Determine the [X, Y] coordinate at the center of the cell enclosing the given text.  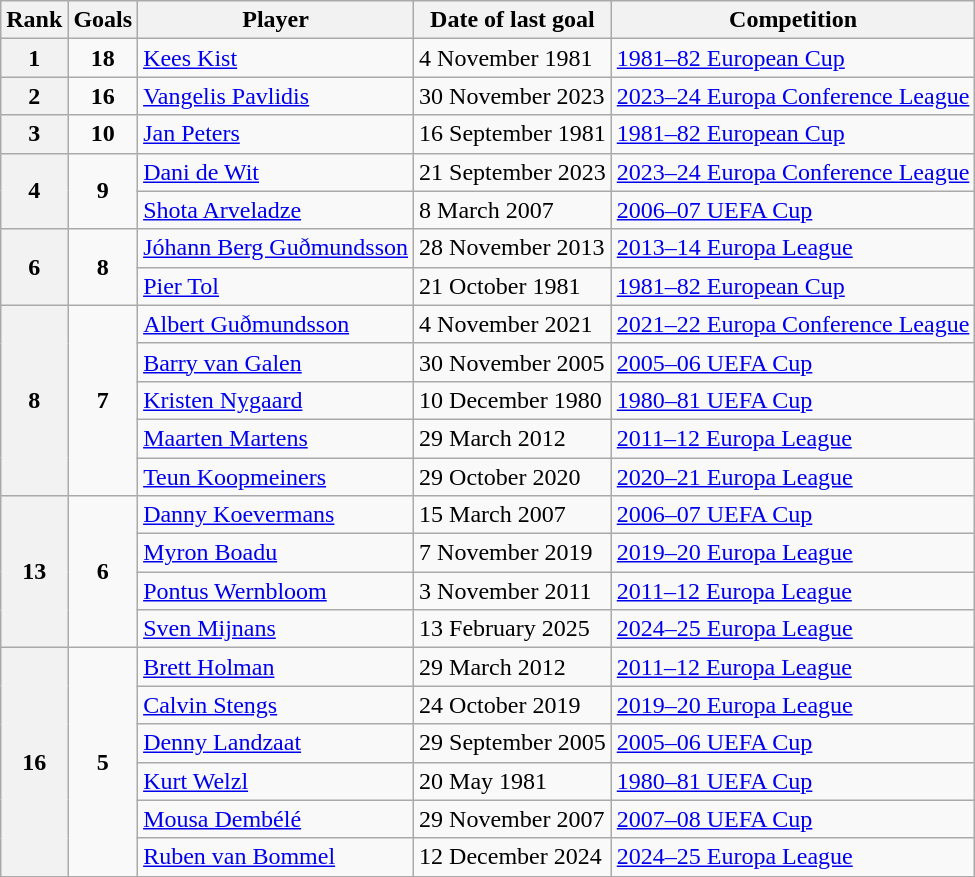
Myron Boadu [276, 553]
Mousa Dembélé [276, 819]
Player [276, 20]
30 November 2023 [513, 96]
Vangelis Pavlidis [276, 96]
29 October 2020 [513, 477]
Competition [793, 20]
12 December 2024 [513, 857]
Maarten Martens [276, 438]
Date of last goal [513, 20]
Jan Peters [276, 134]
Pier Tol [276, 286]
Teun Koopmeiners [276, 477]
4 November 1981 [513, 58]
16 September 1981 [513, 134]
Denny Landzaat [276, 743]
28 November 2013 [513, 248]
13 February 2025 [513, 629]
Rank [34, 20]
29 November 2007 [513, 819]
18 [103, 58]
Kurt Welzl [276, 781]
Pontus Wernbloom [276, 591]
Brett Holman [276, 667]
2007–08 UEFA Cup [793, 819]
15 March 2007 [513, 515]
7 [103, 400]
10 December 1980 [513, 400]
Sven Mijnans [276, 629]
9 [103, 191]
4 [34, 191]
20 May 1981 [513, 781]
Albert Guðmundsson [276, 324]
Dani de Wit [276, 172]
1 [34, 58]
Goals [103, 20]
2 [34, 96]
2021–22 Europa Conference League [793, 324]
10 [103, 134]
5 [103, 762]
Kees Kist [276, 58]
Shota Arveladze [276, 210]
4 November 2021 [513, 324]
21 September 2023 [513, 172]
Kristen Nygaard [276, 400]
Ruben van Bommel [276, 857]
3 [34, 134]
2013–14 Europa League [793, 248]
Jóhann Berg Guðmundsson [276, 248]
8 March 2007 [513, 210]
13 [34, 572]
Barry van Galen [276, 362]
3 November 2011 [513, 591]
7 November 2019 [513, 553]
Calvin Stengs [276, 705]
2020–21 Europa League [793, 477]
30 November 2005 [513, 362]
21 October 1981 [513, 286]
24 October 2019 [513, 705]
Danny Koevermans [276, 515]
29 September 2005 [513, 743]
